Extract the [X, Y] coordinate from the center of the cell holding the provided text.  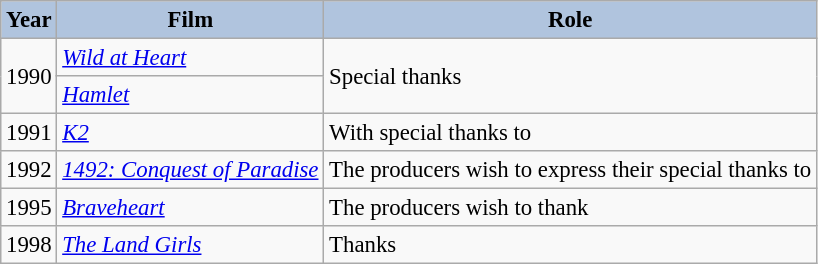
1995 [29, 208]
1990 [29, 76]
Film [190, 20]
1992 [29, 170]
The Land Girls [190, 245]
Hamlet [190, 95]
Wild at Heart [190, 58]
Thanks [570, 245]
1998 [29, 245]
Special thanks [570, 76]
Braveheart [190, 208]
1492: Conquest of Paradise [190, 170]
1991 [29, 133]
With special thanks to [570, 133]
The producers wish to express their special thanks to [570, 170]
K2 [190, 133]
The producers wish to thank [570, 208]
Year [29, 20]
Role [570, 20]
